Identify which cell holds the provided text, then report its [x, y] central coordinate. 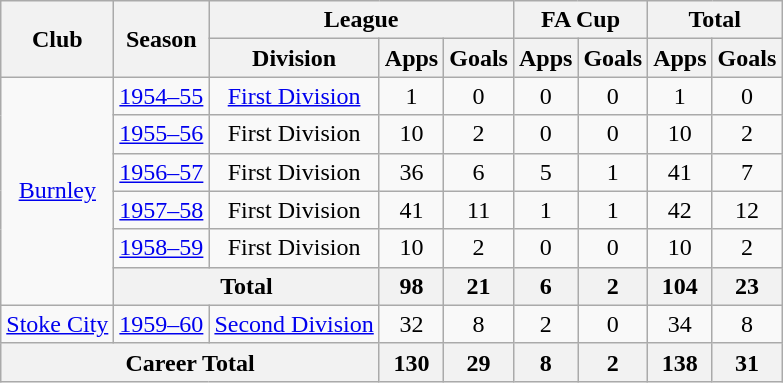
36 [411, 172]
23 [747, 286]
Second Division [294, 324]
104 [680, 286]
Career Total [190, 362]
Season [162, 39]
34 [680, 324]
12 [747, 210]
138 [680, 362]
League [362, 20]
FA Cup [580, 20]
32 [411, 324]
11 [479, 210]
98 [411, 286]
1955–56 [162, 134]
Stoke City [58, 324]
1954–55 [162, 96]
42 [680, 210]
Division [294, 58]
Burnley [58, 191]
21 [479, 286]
29 [479, 362]
1959–60 [162, 324]
1958–59 [162, 248]
130 [411, 362]
7 [747, 172]
31 [747, 362]
1957–58 [162, 210]
1956–57 [162, 172]
5 [545, 172]
Club [58, 39]
